Identify which cell holds the provided text, then report its (X, Y) central coordinate. 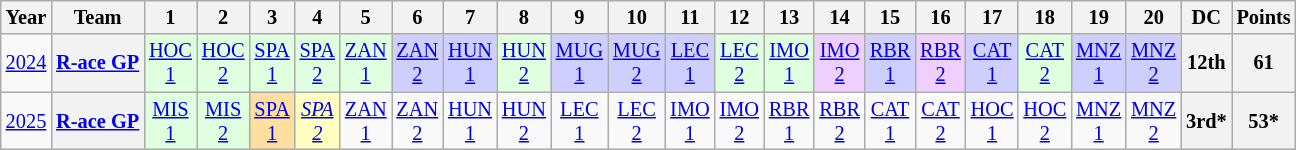
2 (224, 17)
18 (1044, 17)
3 (272, 17)
11 (690, 17)
MIS2 (224, 121)
4 (318, 17)
10 (636, 17)
13 (789, 17)
Points (1264, 17)
20 (1154, 17)
1 (170, 17)
MUG2 (636, 63)
2024 (26, 63)
19 (1098, 17)
MUG1 (580, 63)
7 (470, 17)
Team (98, 17)
MIS1 (170, 121)
14 (839, 17)
Year (26, 17)
61 (1264, 63)
5 (366, 17)
9 (580, 17)
16 (940, 17)
15 (890, 17)
2025 (26, 121)
17 (992, 17)
8 (524, 17)
12th (1206, 63)
12 (740, 17)
53* (1264, 121)
3rd* (1206, 121)
6 (418, 17)
DC (1206, 17)
